Provide the (x, y) coordinate of the cell's center where the given text is located.  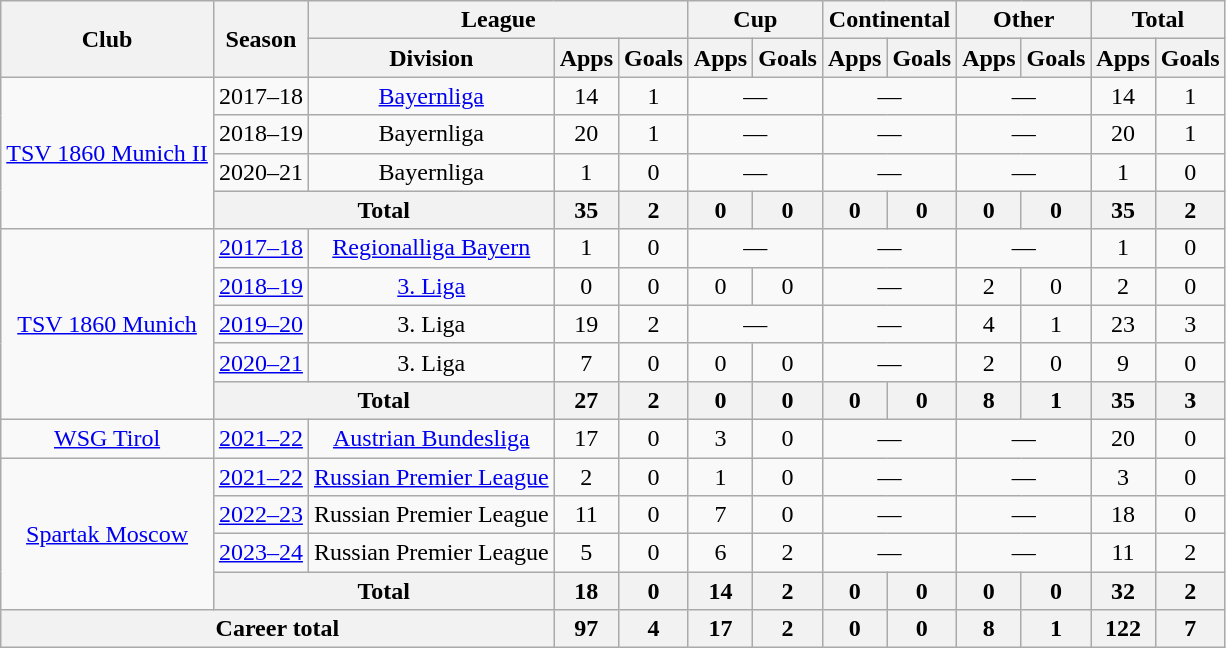
TSV 1860 Munich (108, 324)
32 (1123, 591)
Continental (889, 20)
5 (586, 553)
TSV 1860 Munich II (108, 153)
2019–20 (260, 324)
Division (431, 58)
Club (108, 39)
19 (586, 324)
League (498, 20)
Cup (755, 20)
9 (1123, 362)
122 (1123, 629)
2022–23 (260, 515)
WSG Tirol (108, 438)
Austrian Bundesliga (431, 438)
Career total (278, 629)
27 (586, 400)
23 (1123, 324)
6 (720, 553)
97 (586, 629)
Season (260, 39)
Other (1024, 20)
Spartak Moscow (108, 534)
2023–24 (260, 553)
Regionalliga Bayern (431, 248)
